Output the (X, Y) coordinate of the center of the cell containing the given text.  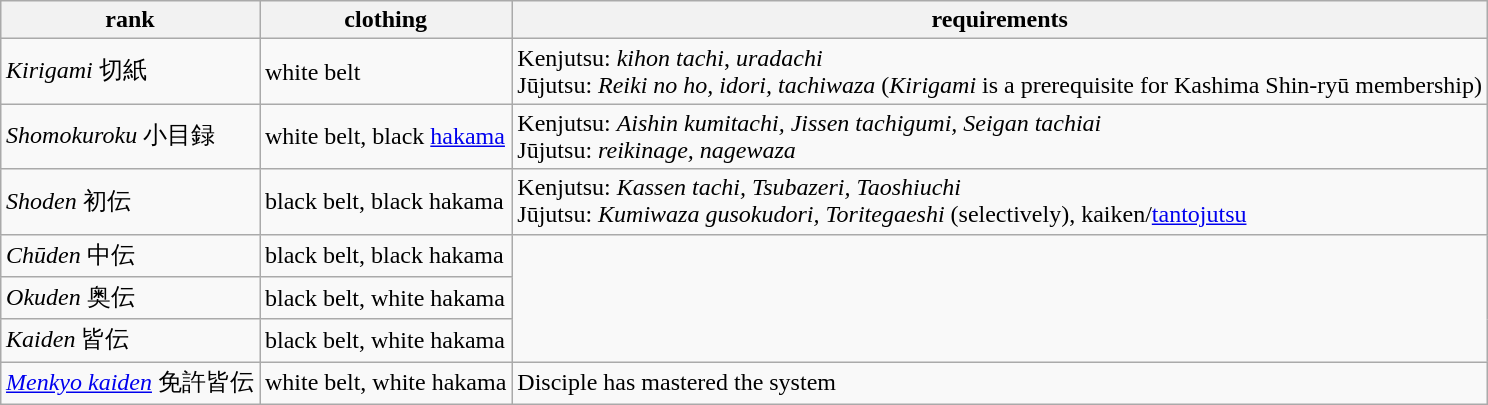
Shoden 初伝 (130, 202)
Disciple has mastered the system (1000, 384)
Shomokuroku 小目録 (130, 136)
Kenjutsu: Kassen tachi, Tsubazeri, TaoshiuchiJūjutsu: Kumiwaza gusokudori, Toritegaeshi (selectively), kaiken/tantojutsu (1000, 202)
rank (130, 20)
white belt (386, 72)
white belt, black hakama (386, 136)
Chūden 中伝 (130, 256)
Okuden 奥伝 (130, 298)
clothing (386, 20)
Kaiden 皆伝 (130, 340)
Kenjutsu: Aishin kumitachi, Jissen tachigumi, Seigan tachiaiJūjutsu: reikinage, nagewaza (1000, 136)
Kenjutsu: kihon tachi, uradachiJūjutsu: Reiki no ho, idori, tachiwaza (Kirigami is a prerequisite for Kashima Shin-ryū membership) (1000, 72)
requirements (1000, 20)
white belt, white hakama (386, 384)
Kirigami 切紙 (130, 72)
Menkyo kaiden 免許皆伝 (130, 384)
